Output the [x, y] coordinate of the center of the cell containing the given text.  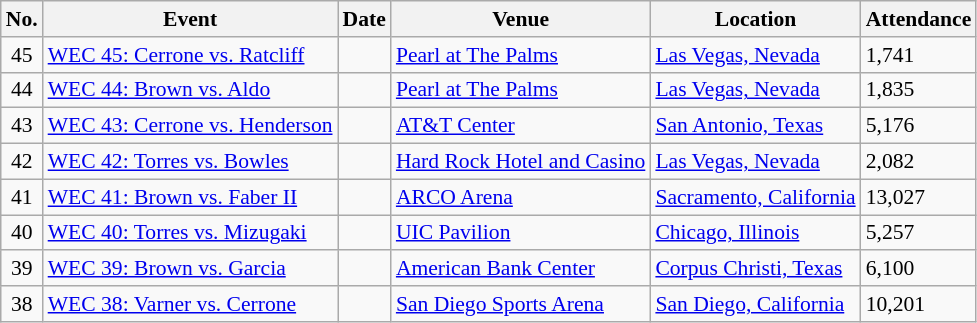
Date [364, 19]
ARCO Arena [521, 197]
38 [22, 304]
2,082 [919, 162]
39 [22, 269]
41 [22, 197]
1,835 [919, 90]
Location [755, 19]
AT&T Center [521, 126]
San Diego, California [755, 304]
40 [22, 233]
San Diego Sports Arena [521, 304]
6,100 [919, 269]
WEC 42: Torres vs. Bowles [190, 162]
WEC 41: Brown vs. Faber II [190, 197]
No. [22, 19]
San Antonio, Texas [755, 126]
10,201 [919, 304]
WEC 40: Torres vs. Mizugaki [190, 233]
WEC 43: Cerrone vs. Henderson [190, 126]
Event [190, 19]
Venue [521, 19]
43 [22, 126]
Hard Rock Hotel and Casino [521, 162]
Sacramento, California [755, 197]
Attendance [919, 19]
American Bank Center [521, 269]
Chicago, Illinois [755, 233]
WEC 44: Brown vs. Aldo [190, 90]
44 [22, 90]
1,741 [919, 55]
Corpus Christi, Texas [755, 269]
WEC 45: Cerrone vs. Ratcliff [190, 55]
5,176 [919, 126]
WEC 38: Varner vs. Cerrone [190, 304]
42 [22, 162]
13,027 [919, 197]
5,257 [919, 233]
WEC 39: Brown vs. Garcia [190, 269]
UIC Pavilion [521, 233]
45 [22, 55]
